Return the [x, y] coordinate for the center point of the cell that contains the specified text.  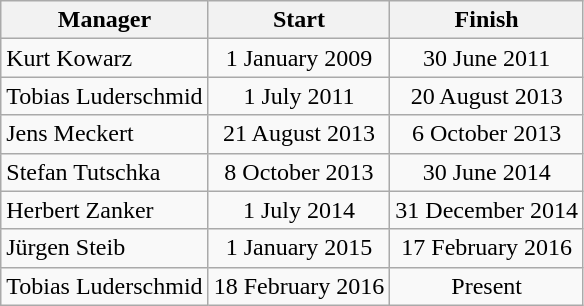
21 August 2013 [299, 134]
1 July 2011 [299, 96]
Jens Meckert [104, 134]
Start [299, 20]
20 August 2013 [487, 96]
30 June 2011 [487, 58]
Herbert Zanker [104, 210]
1 January 2009 [299, 58]
Jürgen Steib [104, 248]
1 July 2014 [299, 210]
Stefan Tutschka [104, 172]
1 January 2015 [299, 248]
Present [487, 286]
31 December 2014 [487, 210]
Manager [104, 20]
30 June 2014 [487, 172]
8 October 2013 [299, 172]
18 February 2016 [299, 286]
Kurt Kowarz [104, 58]
Finish [487, 20]
6 October 2013 [487, 134]
17 February 2016 [487, 248]
